Scan for the cell matching the given text and deliver its [x, y] coordinate at center. 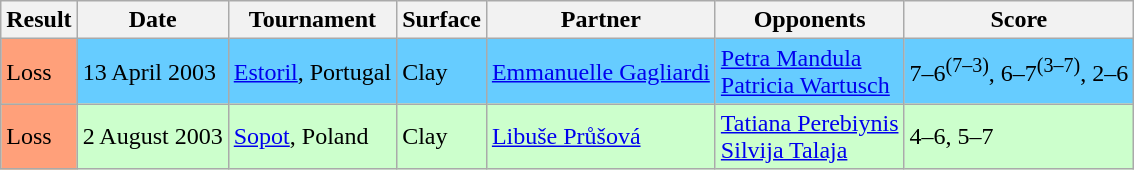
Petra Mandula Patricia Wartusch [810, 72]
13 April 2003 [152, 72]
Tournament [312, 20]
Date [152, 20]
Estoril, Portugal [312, 72]
Surface [442, 20]
Emmanuelle Gagliardi [600, 72]
2 August 2003 [152, 136]
Tatiana Perebiynis Silvija Talaja [810, 136]
Result [39, 20]
Libuše Průšová [600, 136]
7–6(7–3), 6–7(3–7), 2–6 [1019, 72]
Score [1019, 20]
4–6, 5–7 [1019, 136]
Opponents [810, 20]
Sopot, Poland [312, 136]
Partner [600, 20]
